Find where the given text appears and provide that cell's center as (x, y) coordinate. 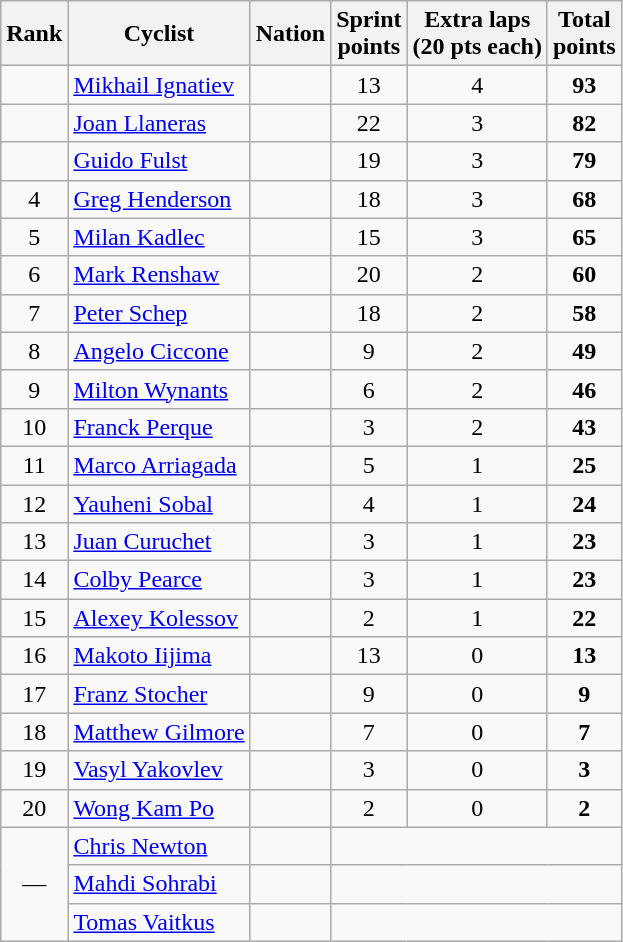
43 (584, 427)
Matthew Gilmore (159, 732)
8 (34, 351)
16 (34, 656)
Sprintpoints (369, 34)
12 (34, 503)
Greg Henderson (159, 199)
Milton Wynants (159, 389)
65 (584, 237)
79 (584, 161)
49 (584, 351)
Vasyl Yakovlev (159, 770)
Makoto Iijima (159, 656)
58 (584, 313)
17 (34, 694)
Juan Curuchet (159, 542)
Marco Arriagada (159, 465)
Totalpoints (584, 34)
— (34, 884)
Chris Newton (159, 846)
82 (584, 123)
Wong Kam Po (159, 808)
68 (584, 199)
10 (34, 427)
Joan Llaneras (159, 123)
11 (34, 465)
Franz Stocher (159, 694)
Extra laps(20 pts each) (477, 34)
14 (34, 580)
25 (584, 465)
Angelo Ciccone (159, 351)
Rank (34, 34)
24 (584, 503)
Milan Kadlec (159, 237)
Guido Fulst (159, 161)
Franck Perque (159, 427)
46 (584, 389)
Peter Schep (159, 313)
Mikhail Ignatiev (159, 85)
Tomas Vaitkus (159, 922)
60 (584, 275)
93 (584, 85)
Yauheni Sobal (159, 503)
Cyclist (159, 34)
Alexey Kolessov (159, 618)
Mahdi Sohrabi (159, 884)
Colby Pearce (159, 580)
Mark Renshaw (159, 275)
Nation (290, 34)
